Return [X, Y] of the center of cell containing provided text 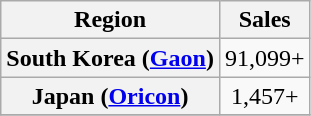
Sales [264, 20]
Region [110, 20]
Japan (Oricon) [110, 96]
South Korea (Gaon) [110, 58]
1,457+ [264, 96]
91,099+ [264, 58]
